Detect which cell encompasses the target text, then output its [X, Y] center coordinate. 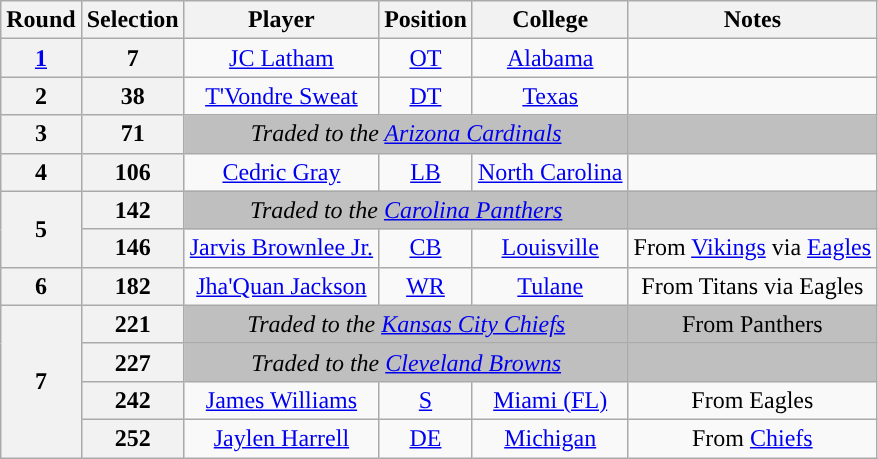
5 [41, 229]
LB [426, 172]
252 [132, 438]
From Vikings via Eagles [752, 248]
242 [132, 400]
Texas [550, 96]
3 [41, 134]
Jarvis Brownlee Jr. [281, 248]
Player [281, 20]
227 [132, 362]
6 [41, 286]
Round [41, 20]
2 [41, 96]
Michigan [550, 438]
CB [426, 248]
From Panthers [752, 324]
North Carolina [550, 172]
1 [41, 58]
142 [132, 210]
221 [132, 324]
Traded to the Carolina Panthers [406, 210]
Position [426, 20]
From Titans via Eagles [752, 286]
182 [132, 286]
Traded to the Arizona Cardinals [406, 134]
Tulane [550, 286]
Traded to the Cleveland Browns [406, 362]
JC Latham [281, 58]
James Williams [281, 400]
Traded to the Kansas City Chiefs [406, 324]
S [426, 400]
OT [426, 58]
College [550, 20]
T'Vondre Sweat [281, 96]
Notes [752, 20]
106 [132, 172]
71 [132, 134]
146 [132, 248]
Jaylen Harrell [281, 438]
WR [426, 286]
From Chiefs [752, 438]
38 [132, 96]
4 [41, 172]
From Eagles [752, 400]
DT [426, 96]
Miami (FL) [550, 400]
Selection [132, 20]
Jha'Quan Jackson [281, 286]
DE [426, 438]
Cedric Gray [281, 172]
Louisville [550, 248]
Alabama [550, 58]
